Extract the [x, y] coordinate from the center of the cell holding the provided text.  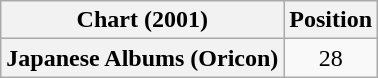
28 [331, 58]
Chart (2001) [142, 20]
Japanese Albums (Oricon) [142, 58]
Position [331, 20]
